Locate the cell with the specified text and output its (X, Y) center coordinate. 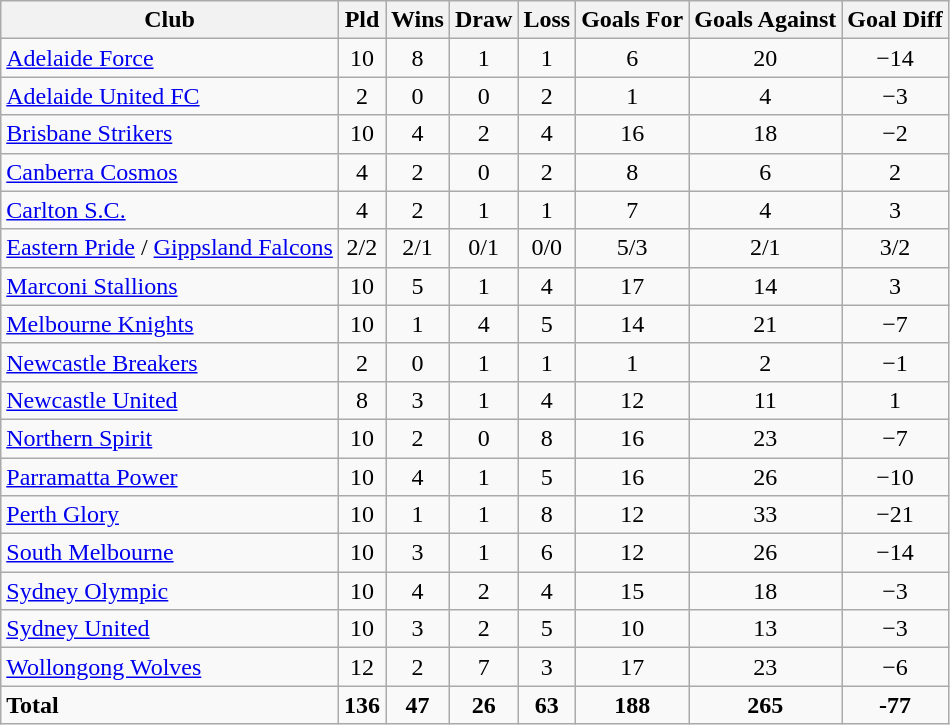
265 (766, 705)
Wollongong Wolves (170, 667)
47 (418, 705)
Wins (418, 20)
Carlton S.C. (170, 210)
2/2 (362, 248)
Parramatta Power (170, 477)
−10 (895, 477)
20 (766, 58)
Loss (547, 20)
Goals For (632, 20)
188 (632, 705)
Marconi Stallions (170, 286)
South Melbourne (170, 553)
Pld (362, 20)
Melbourne Knights (170, 324)
Club (170, 20)
13 (766, 629)
0/0 (547, 248)
−1 (895, 362)
15 (632, 591)
Brisbane Strikers (170, 134)
Northern Spirit (170, 438)
Sydney Olympic (170, 591)
Sydney United (170, 629)
Newcastle United (170, 400)
3/2 (895, 248)
Adelaide Force (170, 58)
21 (766, 324)
−6 (895, 667)
63 (547, 705)
−2 (895, 134)
Adelaide United FC (170, 96)
-77 (895, 705)
Newcastle Breakers (170, 362)
5/3 (632, 248)
33 (766, 515)
Eastern Pride / Gippsland Falcons (170, 248)
Perth Glory (170, 515)
Goals Against (766, 20)
Draw (483, 20)
Canberra Cosmos (170, 172)
136 (362, 705)
Goal Diff (895, 20)
0/1 (483, 248)
11 (766, 400)
Total (170, 705)
−21 (895, 515)
